Output the (x, y) coordinate of the center of the cell containing the given text.  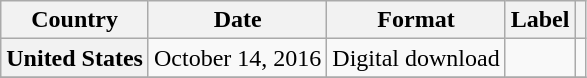
United States (75, 58)
October 14, 2016 (237, 58)
Digital download (416, 58)
Label (540, 20)
Date (237, 20)
Country (75, 20)
Format (416, 20)
